Provide the (X, Y) coordinate of the cell's center where the given text is located.  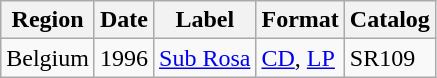
Belgium (48, 58)
Format (300, 20)
CD, LP (300, 58)
Sub Rosa (205, 58)
SR109 (390, 58)
Catalog (390, 20)
1996 (124, 58)
Region (48, 20)
Date (124, 20)
Label (205, 20)
